Scan for the cell matching the given text and deliver its (X, Y) coordinate at center. 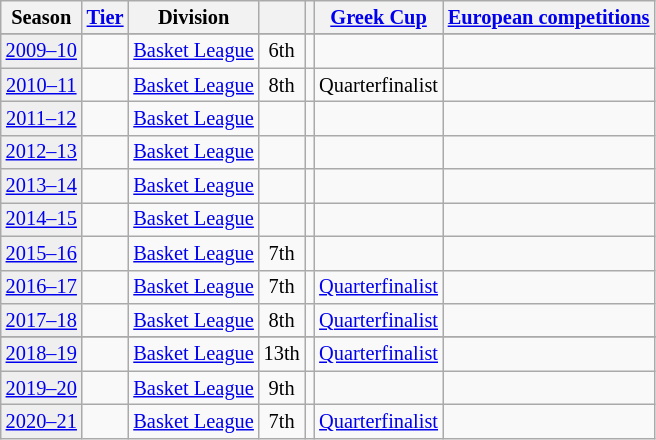
Greek Cup (378, 17)
2014–15 (42, 219)
2017–18 (42, 320)
2018–19 (42, 354)
2020–21 (42, 421)
9th (282, 388)
13th (282, 354)
2019–20 (42, 388)
2015–16 (42, 253)
2009–10 (42, 51)
2013–14 (42, 186)
2012–13 (42, 152)
European competitions (549, 17)
2016–17 (42, 287)
6th (282, 51)
2010–11 (42, 85)
Season (42, 17)
Division (193, 17)
Tier (106, 17)
2011–12 (42, 118)
